Pinpoint the cell where the given text exists, returning its [x, y] midpoint coordinate. 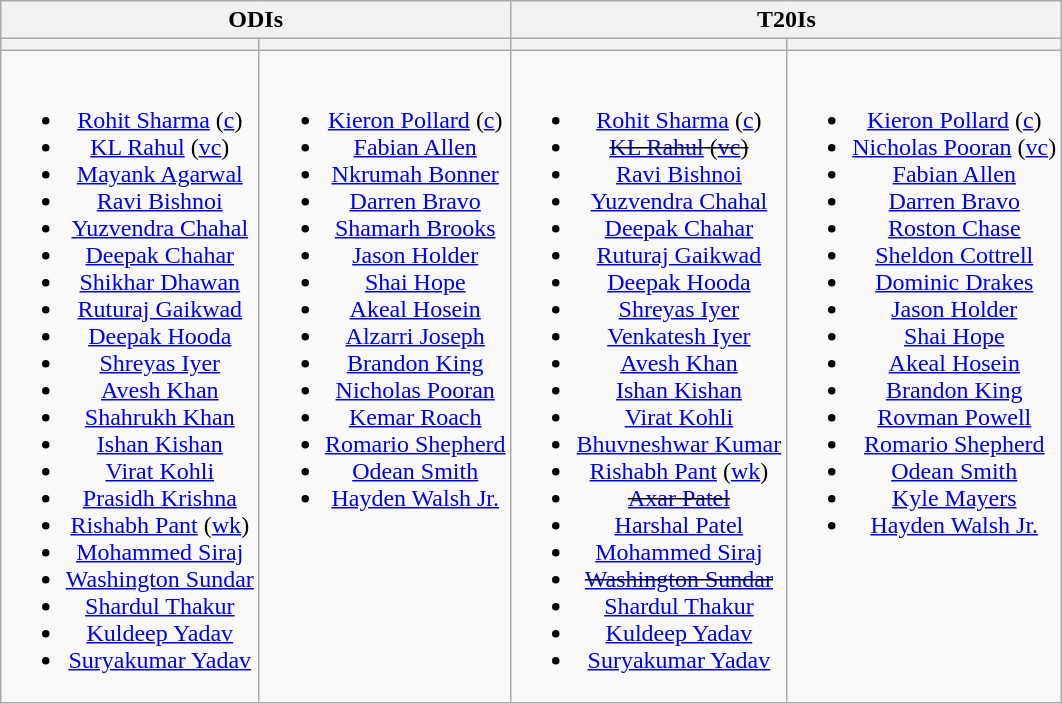
ODIs [256, 20]
T20Is [786, 20]
